Determine the [X, Y] coordinate at the center of the cell enclosing the given text.  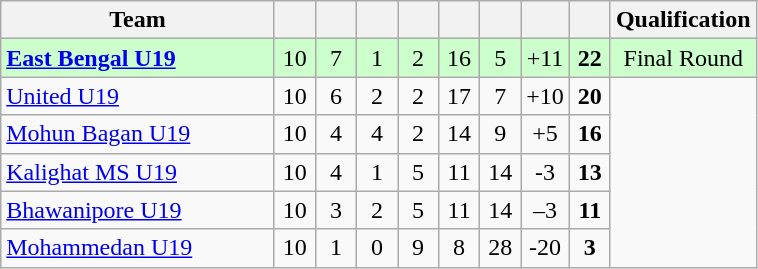
Bhawanipore U19 [138, 210]
28 [500, 248]
0 [376, 248]
–3 [546, 210]
Final Round [683, 58]
United U19 [138, 96]
20 [590, 96]
8 [460, 248]
Mohammedan U19 [138, 248]
Kalighat MS U19 [138, 172]
6 [336, 96]
+5 [546, 134]
-3 [546, 172]
+11 [546, 58]
East Bengal U19 [138, 58]
-20 [546, 248]
Mohun Bagan U19 [138, 134]
13 [590, 172]
+10 [546, 96]
Qualification [683, 20]
Team [138, 20]
22 [590, 58]
17 [460, 96]
